Provide the (X, Y) coordinate of the cell's center where the given text is located.  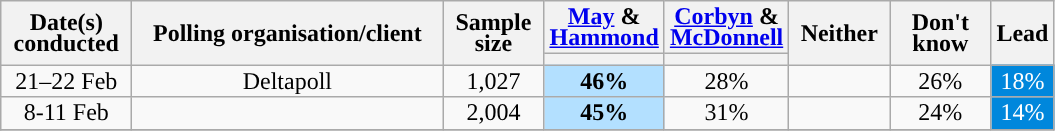
18% (1022, 81)
Date(s)conducted (66, 33)
Polling organisation/client (288, 33)
2,004 (494, 113)
24% (940, 113)
Lead (1022, 33)
Sample size (494, 33)
Don't know (940, 33)
8-11 Feb (66, 113)
46% (604, 81)
1,027 (494, 81)
Deltapoll (288, 81)
21–22 Feb (66, 81)
28% (726, 81)
May & Hammond (604, 28)
14% (1022, 113)
31% (726, 113)
26% (940, 81)
Neither (840, 33)
Corbyn & McDonnell (726, 28)
45% (604, 113)
